For the text-containing cell, return its midpoint in (x, y) coordinate format. 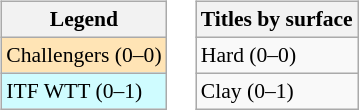
ITF WTT (0–1) (84, 91)
Clay (0–1) (277, 91)
Hard (0–0) (277, 55)
Challengers (0–0) (84, 55)
Legend (84, 20)
Titles by surface (277, 20)
